Determine the (X, Y) coordinate at the center of the cell enclosing the given text.  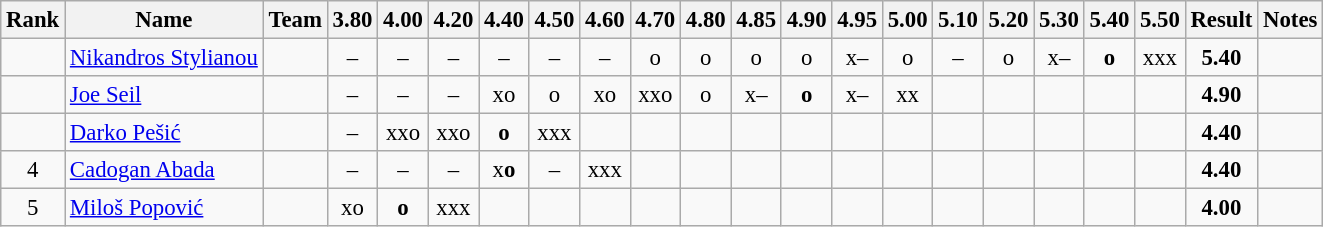
Darko Pešić (164, 133)
Team (295, 20)
4.70 (655, 20)
Name (164, 20)
Miloš Popović (164, 208)
4.85 (756, 20)
4 (33, 170)
Result (1222, 20)
5.50 (1160, 20)
5 (33, 208)
Cadogan Abada (164, 170)
Joe Seil (164, 95)
3.80 (352, 20)
5.00 (907, 20)
4.20 (453, 20)
4.95 (857, 20)
Nikandros Stylianou (164, 58)
5.20 (1008, 20)
4.60 (605, 20)
4.50 (554, 20)
5.10 (958, 20)
Rank (33, 20)
4.80 (706, 20)
xx (907, 95)
5.30 (1059, 20)
Notes (1290, 20)
